Locate the cell with the specified text and output its (x, y) center coordinate. 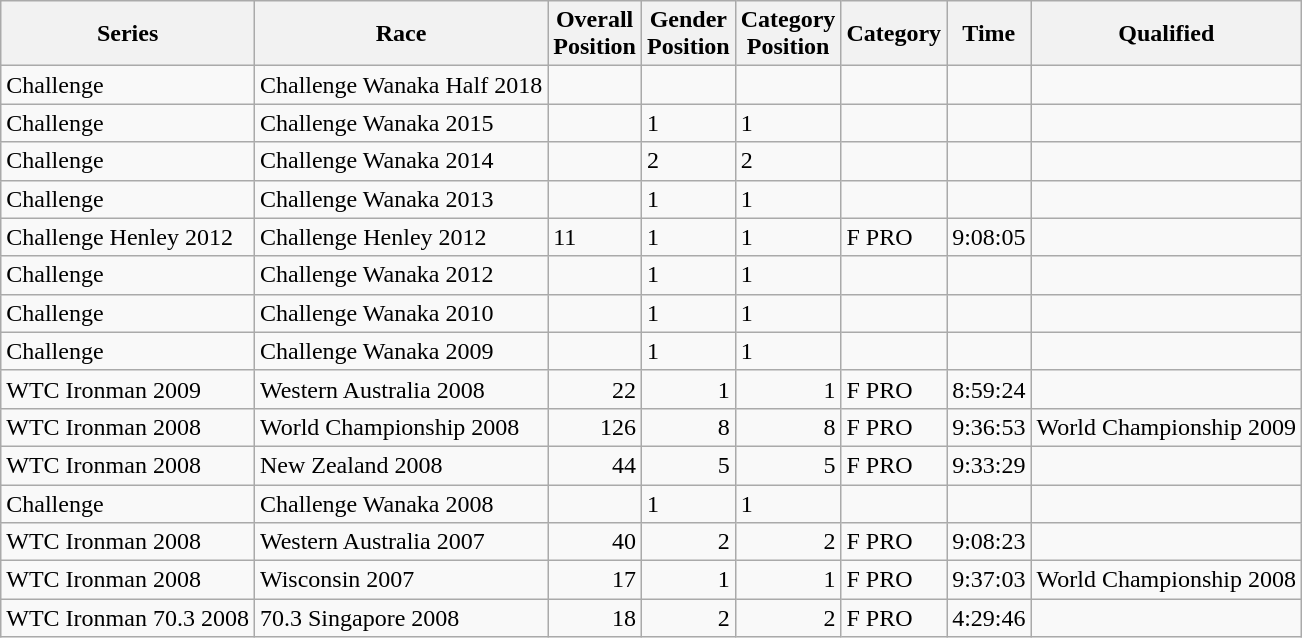
OverallPosition (595, 34)
Western Australia 2007 (400, 542)
Challenge Wanaka 2012 (400, 275)
9:36:53 (989, 427)
126 (595, 427)
40 (595, 542)
18 (595, 618)
Series (128, 34)
Challenge Wanaka 2010 (400, 313)
44 (595, 465)
70.3 Singapore 2008 (400, 618)
Western Australia 2008 (400, 389)
9:08:23 (989, 542)
Challenge Wanaka 2008 (400, 503)
17 (595, 580)
Wisconsin 2007 (400, 580)
9:37:03 (989, 580)
9:33:29 (989, 465)
WTC Ironman 70.3 2008 (128, 618)
Challenge Wanaka 2014 (400, 161)
World Championship 2009 (1166, 427)
8:59:24 (989, 389)
Category (894, 34)
CategoryPosition (788, 34)
4:29:46 (989, 618)
Challenge Wanaka 2013 (400, 199)
Race (400, 34)
Qualified (1166, 34)
GenderPosition (688, 34)
Challenge Wanaka 2015 (400, 123)
New Zealand 2008 (400, 465)
Challenge Wanaka Half 2018 (400, 85)
11 (595, 237)
Challenge Wanaka 2009 (400, 351)
9:08:05 (989, 237)
Time (989, 34)
22 (595, 389)
WTC Ironman 2009 (128, 389)
